Extract the (X, Y) coordinate from the center of the cell holding the provided text.  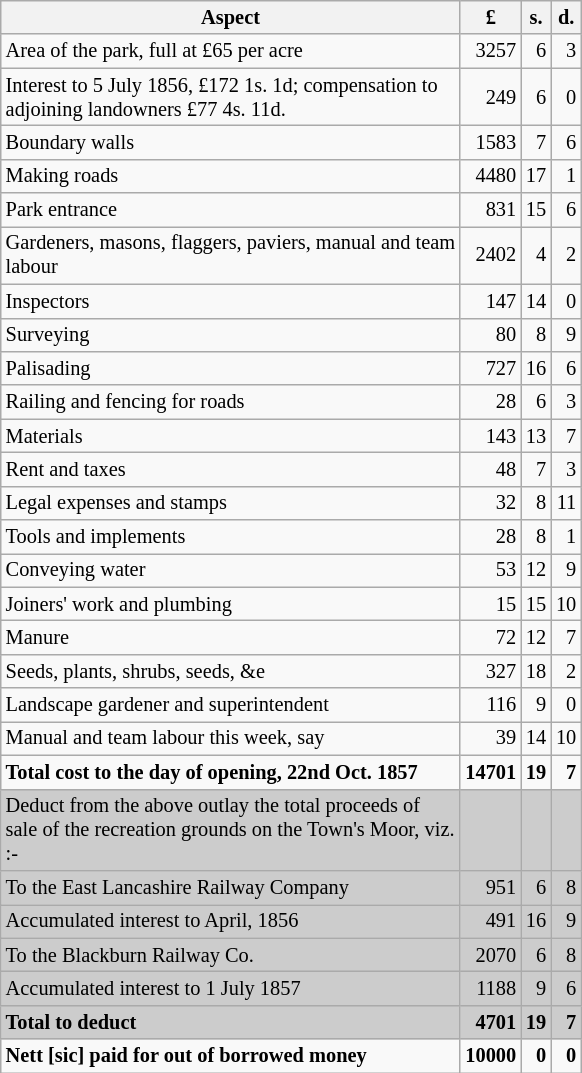
14701 (490, 772)
d. (566, 17)
Deduct from the above outlay the total proceeds of sale of the recreation grounds on the Town's Moor, viz. :- (231, 830)
4480 (490, 176)
Interest to 5 July 1856, £172 1s. 1d; compensation to adjoining landowners £77 4s. 11d. (231, 97)
3257 (490, 51)
13 (536, 436)
18 (536, 671)
Legal expenses and stamps (231, 503)
Boundary walls (231, 142)
Railing and fencing for roads (231, 402)
Rent and taxes (231, 469)
Manual and team labour this week, say (231, 738)
32 (490, 503)
To the Blackburn Railway Co. (231, 955)
951 (490, 887)
10000 (490, 1056)
Making roads (231, 176)
Seeds, plants, shrubs, seeds, &e (231, 671)
48 (490, 469)
147 (490, 301)
Accumulated interest to 1 July 1857 (231, 988)
249 (490, 97)
Gardeners, masons, flaggers, paviers, manual and team labour (231, 255)
£ (490, 17)
2070 (490, 955)
Materials (231, 436)
To the East Lancashire Railway Company (231, 887)
831 (490, 210)
Tools and implements (231, 537)
Total to deduct (231, 1022)
Nett [sic] paid for out of borrowed money (231, 1056)
Conveying water (231, 570)
1583 (490, 142)
143 (490, 436)
Aspect (231, 17)
s. (536, 17)
17 (536, 176)
80 (490, 335)
2402 (490, 255)
4701 (490, 1022)
Inspectors (231, 301)
Joiners' work and plumbing (231, 604)
Total cost to the day of opening, 22nd Oct. 1857 (231, 772)
Surveying (231, 335)
491 (490, 921)
53 (490, 570)
116 (490, 705)
Manure (231, 637)
327 (490, 671)
Park entrance (231, 210)
39 (490, 738)
Area of the park, full at £65 per acre (231, 51)
4 (536, 255)
72 (490, 637)
Landscape gardener and superintendent (231, 705)
11 (566, 503)
Accumulated interest to April, 1856 (231, 921)
727 (490, 368)
Palisading (231, 368)
1188 (490, 988)
